Provide the [x, y] coordinate of the cell's center where the given text is located.  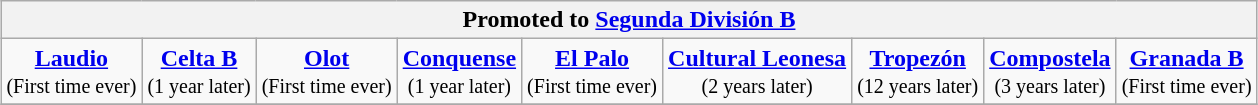
Conquense(1 year later) [459, 72]
Laudio(First time ever) [72, 72]
Tropezón(12 years later) [918, 72]
Cultural Leonesa(2 years later) [758, 72]
Olot(First time ever) [326, 72]
Promoted to Segunda División B [629, 20]
El Palo(First time ever) [592, 72]
Granada B(First time ever) [1186, 72]
Celta B(1 year later) [199, 72]
Compostela(3 years later) [1050, 72]
